Provide the [x, y] coordinate of the cell's center where the given text is located.  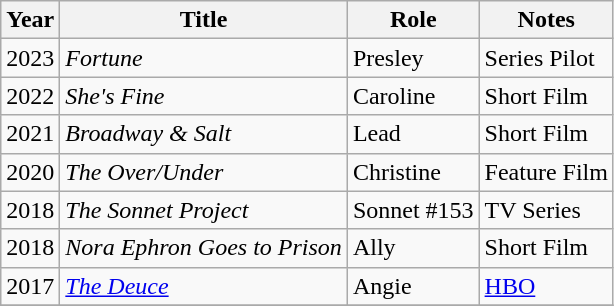
Nora Ephron Goes to Prison [204, 248]
Title [204, 20]
Series Pilot [546, 58]
She's Fine [204, 96]
2022 [30, 96]
TV Series [546, 210]
Feature Film [546, 172]
The Sonnet Project [204, 210]
Caroline [413, 96]
Ally [413, 248]
Year [30, 20]
Broadway & Salt [204, 134]
2021 [30, 134]
Lead [413, 134]
HBO [546, 286]
Sonnet #153 [413, 210]
Role [413, 20]
The Over/Under [204, 172]
The Deuce [204, 286]
Presley [413, 58]
Christine [413, 172]
2023 [30, 58]
2020 [30, 172]
2017 [30, 286]
Notes [546, 20]
Angie [413, 286]
Fortune [204, 58]
